Search for the cell housing the specified text and yield its (x, y) center coordinate. 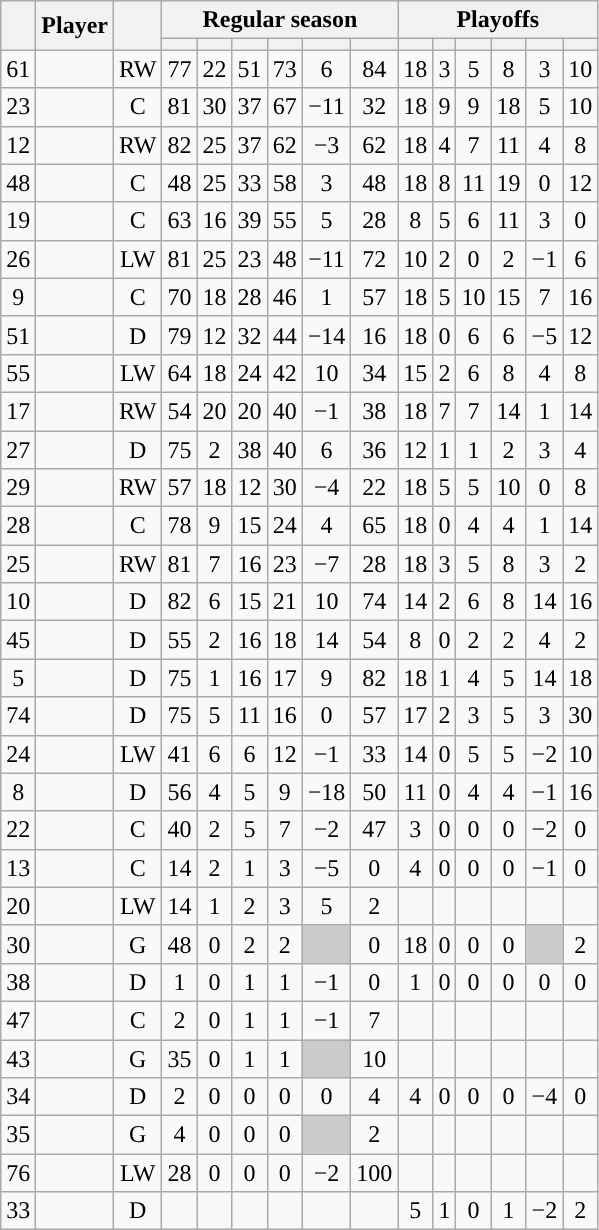
−14 (326, 335)
65 (374, 526)
56 (180, 792)
−18 (326, 792)
36 (374, 449)
45 (18, 640)
Player (75, 26)
13 (18, 868)
76 (18, 1173)
70 (180, 297)
Regular season (280, 20)
78 (180, 526)
Playoffs (498, 20)
44 (284, 335)
72 (374, 259)
29 (18, 488)
−7 (326, 564)
84 (374, 69)
64 (180, 373)
61 (18, 69)
27 (18, 449)
26 (18, 259)
50 (374, 792)
100 (374, 1173)
41 (180, 754)
39 (250, 221)
46 (284, 297)
42 (284, 373)
43 (18, 1059)
63 (180, 221)
67 (284, 107)
77 (180, 69)
−3 (326, 145)
73 (284, 69)
79 (180, 335)
21 (284, 602)
58 (284, 183)
